Return [X, Y] of the center of cell containing provided text 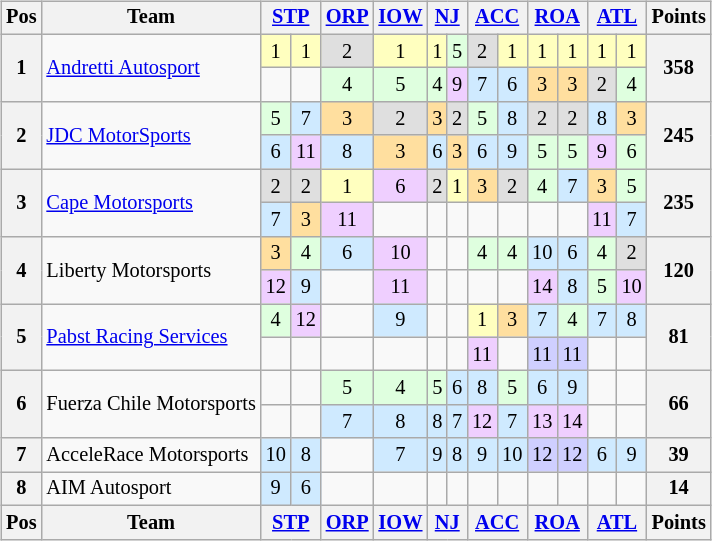
Fuerza Chile Motorsports [150, 404]
AIM Autosport [150, 489]
13 [542, 422]
81 [679, 338]
39 [679, 455]
120 [679, 270]
245 [679, 136]
235 [679, 202]
Andretti Autosport [150, 68]
JDC MotorSports [150, 136]
358 [679, 68]
Liberty Motorsports [150, 270]
Pabst Racing Services [150, 338]
66 [679, 404]
Cape Motorsports [150, 202]
AcceleRace Motorsports [150, 455]
